Find where the given text appears and provide that cell's center as [x, y] coordinate. 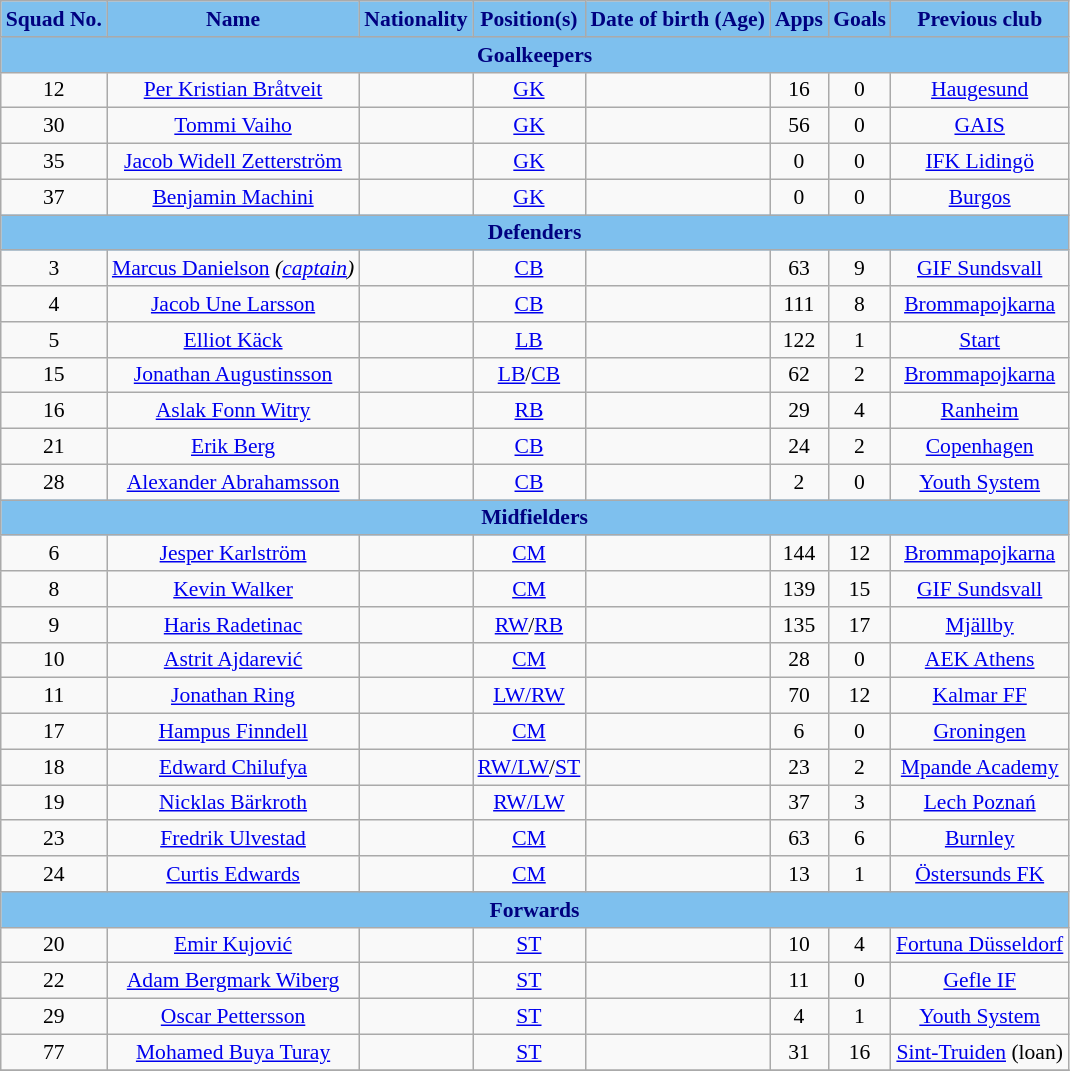
Goals [860, 19]
Jonathan Augustinsson [233, 375]
144 [799, 554]
Position(s) [528, 19]
Groningen [980, 732]
Burgos [980, 197]
Mohamed Buya Turay [233, 1052]
56 [799, 126]
AEK Athens [980, 660]
111 [799, 304]
Jesper Karlström [233, 554]
RW/LW/ST [528, 767]
22 [54, 981]
122 [799, 340]
13 [799, 874]
Ranheim [980, 411]
Edward Chilufya [233, 767]
Midfielders [535, 518]
70 [799, 696]
LW/RW [528, 696]
Aslak Fonn Witry [233, 411]
Adam Bergmark Wiberg [233, 981]
Haris Radetinac [233, 625]
Kevin Walker [233, 589]
Nicklas Bärkroth [233, 803]
Tommi Vaiho [233, 126]
LB [528, 340]
Astrit Ajdarević [233, 660]
GAIS [980, 126]
Gefle IF [980, 981]
Kalmar FF [980, 696]
139 [799, 589]
Jonathan Ring [233, 696]
Start [980, 340]
Defenders [535, 233]
Sint-Truiden (loan) [980, 1052]
Mpande Academy [980, 767]
Fortuna Düsseldorf [980, 945]
Burnley [980, 839]
5 [54, 340]
Jacob Widell Zetterström [233, 162]
Lech Poznań [980, 803]
Previous club [980, 19]
Squad No. [54, 19]
Mjällby [980, 625]
RW/RB [528, 625]
Fredrik Ulvestad [233, 839]
135 [799, 625]
Apps [799, 19]
18 [54, 767]
Name [233, 19]
31 [799, 1052]
Marcus Danielson (captain) [233, 269]
21 [54, 447]
IFK Lidingö [980, 162]
Emir Kujović [233, 945]
Haugesund [980, 90]
20 [54, 945]
Curtis Edwards [233, 874]
Alexander Abrahamsson [233, 482]
Jacob Une Larsson [233, 304]
RB [528, 411]
Copenhagen [980, 447]
Forwards [535, 910]
Nationality [416, 19]
35 [54, 162]
19 [54, 803]
62 [799, 375]
Benjamin Machini [233, 197]
77 [54, 1052]
LB/CB [528, 375]
Goalkeepers [535, 55]
RW/LW [528, 803]
30 [54, 126]
Per Kristian Bråtveit [233, 90]
Date of birth (Age) [678, 19]
Hampus Finndell [233, 732]
Östersunds FK [980, 874]
Oscar Pettersson [233, 1017]
Elliot Käck [233, 340]
Erik Berg [233, 447]
